Capture the cell that displays the provided text and extract its [x, y] central coordinate. 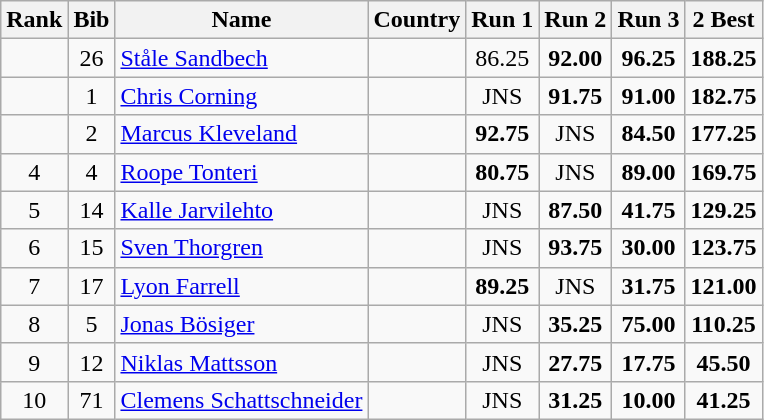
1 [92, 96]
35.25 [576, 324]
Bib [92, 20]
6 [34, 248]
30.00 [648, 248]
87.50 [576, 210]
12 [92, 362]
110.25 [724, 324]
Marcus Kleveland [242, 134]
80.75 [502, 172]
27.75 [576, 362]
8 [34, 324]
17 [92, 286]
182.75 [724, 96]
17.75 [648, 362]
Chris Corning [242, 96]
Kalle Jarvilehto [242, 210]
71 [92, 400]
75.00 [648, 324]
188.25 [724, 58]
89.00 [648, 172]
123.75 [724, 248]
177.25 [724, 134]
2 [92, 134]
Lyon Farrell [242, 286]
Country [417, 20]
31.75 [648, 286]
92.00 [576, 58]
84.50 [648, 134]
92.75 [502, 134]
14 [92, 210]
10.00 [648, 400]
Name [242, 20]
7 [34, 286]
Sven Thorgren [242, 248]
96.25 [648, 58]
9 [34, 362]
91.00 [648, 96]
Run 1 [502, 20]
2 Best [724, 20]
169.75 [724, 172]
86.25 [502, 58]
10 [34, 400]
Niklas Mattsson [242, 362]
Ståle Sandbech [242, 58]
Run 3 [648, 20]
129.25 [724, 210]
Clemens Schattschneider [242, 400]
41.75 [648, 210]
45.50 [724, 362]
Roope Tonteri [242, 172]
93.75 [576, 248]
89.25 [502, 286]
31.25 [576, 400]
Rank [34, 20]
Run 2 [576, 20]
15 [92, 248]
Jonas Bösiger [242, 324]
91.75 [576, 96]
41.25 [724, 400]
26 [92, 58]
121.00 [724, 286]
